Extract the (X, Y) coordinate from the center of the cell holding the provided text.  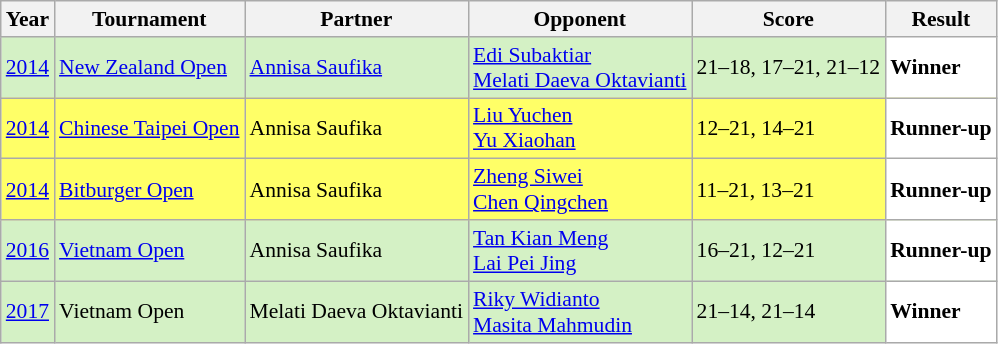
New Zealand Open (149, 68)
Riky Widianto Masita Mahmudin (580, 312)
16–21, 12–21 (789, 250)
Year (28, 19)
Opponent (580, 19)
2017 (28, 312)
Edi Subaktiar Melati Daeva Oktavianti (580, 68)
11–21, 13–21 (789, 190)
Tournament (149, 19)
21–18, 17–21, 21–12 (789, 68)
Score (789, 19)
12–21, 14–21 (789, 128)
Chinese Taipei Open (149, 128)
Partner (356, 19)
21–14, 21–14 (789, 312)
Melati Daeva Oktavianti (356, 312)
Liu Yuchen Yu Xiaohan (580, 128)
2016 (28, 250)
Zheng Siwei Chen Qingchen (580, 190)
Tan Kian Meng Lai Pei Jing (580, 250)
Result (940, 19)
Bitburger Open (149, 190)
